Search for the cell housing the specified text and yield its [x, y] center coordinate. 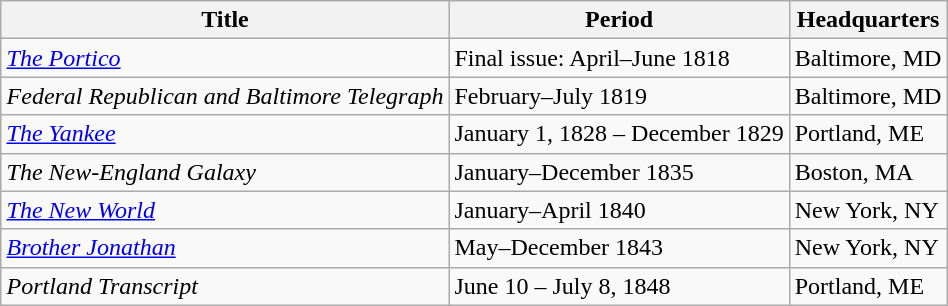
February–July 1819 [619, 96]
The Portico [225, 58]
June 10 – July 8, 1848 [619, 286]
January–December 1835 [619, 172]
Title [225, 20]
January 1, 1828 – December 1829 [619, 134]
Portland Transcript [225, 286]
Federal Republican and Baltimore Telegraph [225, 96]
Headquarters [868, 20]
January–April 1840 [619, 210]
The New World [225, 210]
Period [619, 20]
The Yankee [225, 134]
Brother Jonathan [225, 248]
May–December 1843 [619, 248]
Boston, MA [868, 172]
The New-England Galaxy [225, 172]
Final issue: April–June 1818 [619, 58]
